Return the [x, y] coordinate for the center point of the cell that contains the specified text.  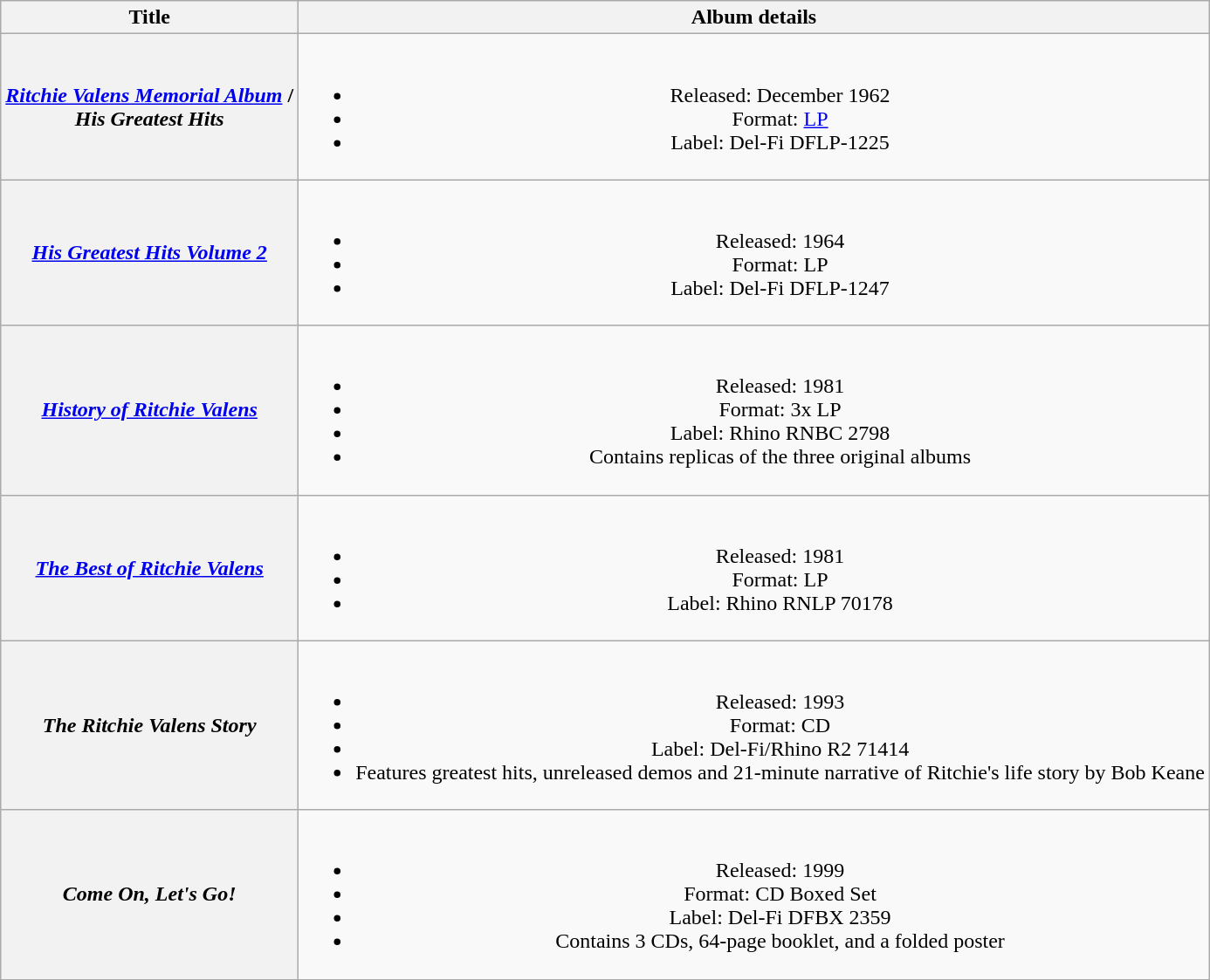
History of Ritchie Valens [150, 410]
Come On, Let's Go! [150, 894]
Released: 1999Format: CD Boxed SetLabel: Del-Fi DFBX 2359Contains 3 CDs, 64-page booklet, and a folded poster [754, 894]
Released: 1981Format: LPLabel: Rhino RNLP 70178 [754, 567]
The Best of Ritchie Valens [150, 567]
Released: 1964Format: LPLabel: Del-Fi DFLP-1247 [754, 253]
Released: 1981Format: 3x LPLabel: Rhino RNBC 2798Contains replicas of the three original albums [754, 410]
The Ritchie Valens Story [150, 725]
Album details [754, 17]
Title [150, 17]
His Greatest Hits Volume 2 [150, 253]
Released: December 1962Format: LPLabel: Del-Fi DFLP-1225 [754, 106]
Ritchie Valens Memorial Album / His Greatest Hits [150, 106]
